Determine the [X, Y] coordinate at the center of the cell enclosing the given text.  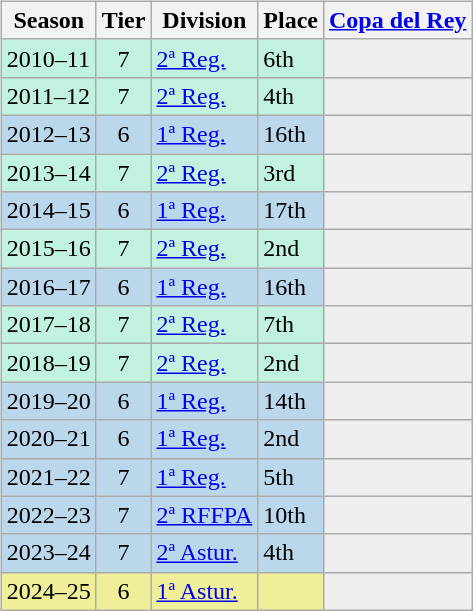
5th [291, 477]
3rd [291, 173]
2019–20 [48, 401]
Copa del Rey [397, 20]
2022–23 [48, 515]
2023–24 [48, 553]
Season [48, 20]
2020–21 [48, 439]
2012–13 [48, 134]
2021–22 [48, 477]
2024–25 [48, 591]
2ª Astur. [204, 553]
2015–16 [48, 249]
Tier [124, 20]
2014–15 [48, 211]
14th [291, 401]
6th [291, 58]
Place [291, 20]
2016–17 [48, 287]
1ª Astur. [204, 591]
Division [204, 20]
17th [291, 211]
2ª RFFPA [204, 515]
2013–14 [48, 173]
2017–18 [48, 325]
2011–12 [48, 96]
2010–11 [48, 58]
2018–19 [48, 363]
10th [291, 515]
7th [291, 325]
